Search for the cell housing the specified text and yield its (x, y) center coordinate. 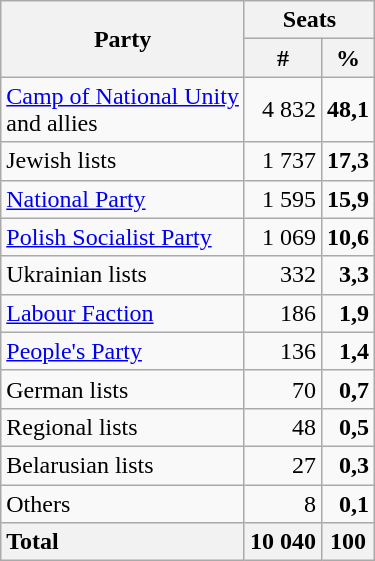
1 069 (282, 237)
Camp of National Unityand allies (123, 110)
People's Party (123, 351)
3,3 (348, 275)
332 (282, 275)
National Party (123, 199)
0,5 (348, 427)
1,4 (348, 351)
136 (282, 351)
70 (282, 389)
10 040 (282, 542)
Party (123, 39)
# (282, 58)
Polish Socialist Party (123, 237)
German lists (123, 389)
Others (123, 503)
Labour Faction (123, 313)
0,7 (348, 389)
100 (348, 542)
Belarusian lists (123, 465)
48 (282, 427)
Regional lists (123, 427)
15,9 (348, 199)
1 595 (282, 199)
Jewish lists (123, 161)
4 832 (282, 110)
Seats (309, 20)
1 737 (282, 161)
% (348, 58)
8 (282, 503)
1,9 (348, 313)
48,1 (348, 110)
27 (282, 465)
17,3 (348, 161)
Ukrainian lists (123, 275)
186 (282, 313)
0,3 (348, 465)
10,6 (348, 237)
Total (123, 542)
0,1 (348, 503)
